Return the [X, Y] coordinate for the center point of the cell that contains the specified text.  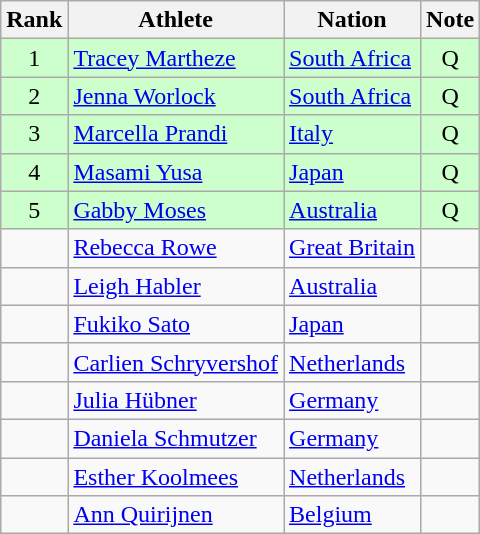
Jenna Worlock [176, 96]
Carlien Schryvershof [176, 362]
Note [450, 20]
1 [34, 58]
Marcella Prandi [176, 134]
Belgium [352, 515]
Fukiko Sato [176, 324]
Rebecca Rowe [176, 248]
Tracey Martheze [176, 58]
Great Britain [352, 248]
Julia Hübner [176, 400]
4 [34, 172]
Masami Yusa [176, 172]
Rank [34, 20]
Daniela Schmutzer [176, 438]
Leigh Habler [176, 286]
3 [34, 134]
Italy [352, 134]
5 [34, 210]
Nation [352, 20]
2 [34, 96]
Athlete [176, 20]
Ann Quirijnen [176, 515]
Gabby Moses [176, 210]
Esther Koolmees [176, 477]
